Identify which cell holds the provided text, then report its (X, Y) central coordinate. 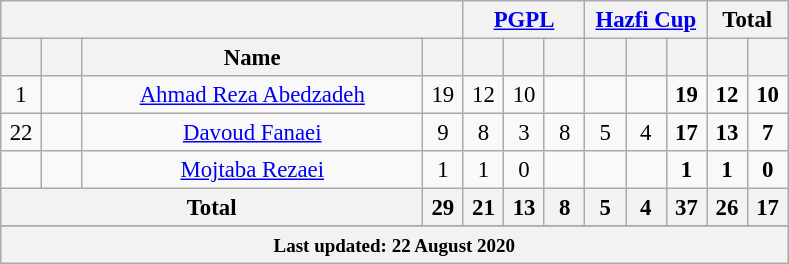
Name (252, 58)
Ahmad Reza Abedzadeh (252, 95)
Mojtaba Rezaei (252, 170)
22 (22, 133)
9 (444, 133)
Hazfi Cup (646, 20)
37 (686, 208)
29 (444, 208)
26 (728, 208)
Last updated: 22 August 2020 (394, 245)
PGPL (524, 20)
21 (484, 208)
Davoud Fanaei (252, 133)
3 (524, 133)
7 (768, 133)
